Extract the [X, Y] coordinate from the center of the cell holding the provided text.  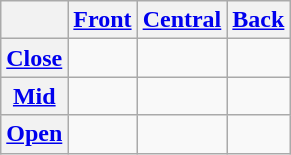
Open [34, 134]
Front [102, 20]
Central [182, 20]
Close [34, 58]
Mid [34, 96]
Back [258, 20]
